Extract the (X, Y) coordinate from the center of the cell holding the provided text.  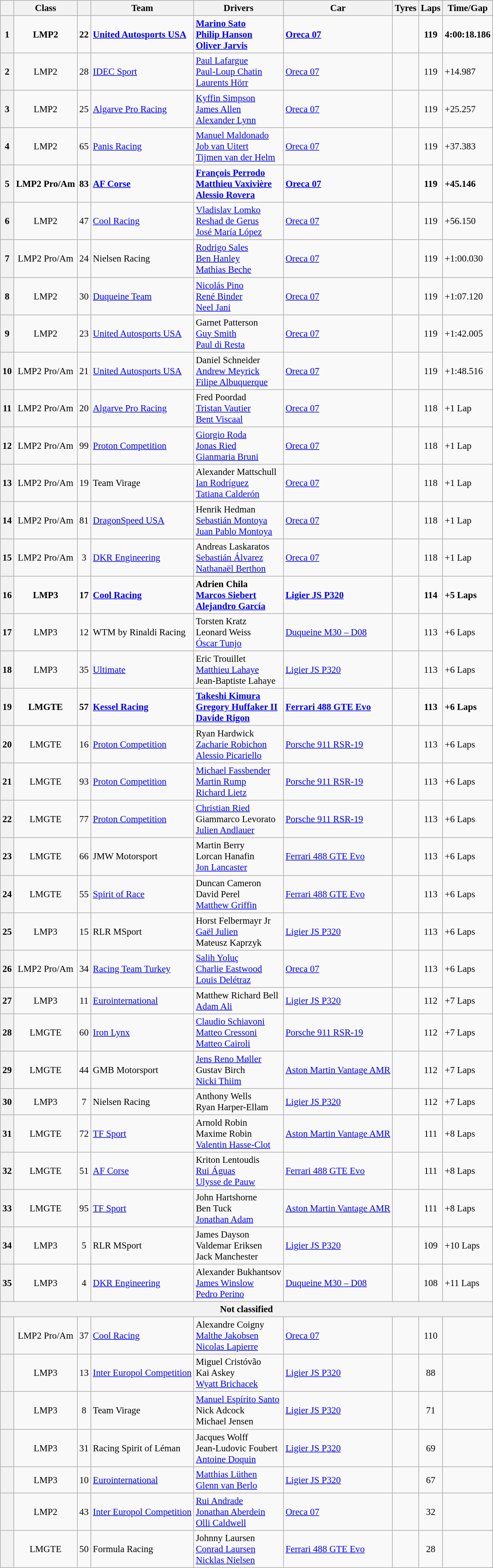
18 (7, 670)
Jacques Wolff Jean-Ludovic Foubert Antoine Doquin (239, 1448)
109 (431, 1246)
Garnet Patterson Guy Smith Paul di Resta (239, 333)
Miguel Cristóvão Kai Askey Wyatt Brichacek (239, 1373)
Giorgio Roda Jonas Ried Gianmaria Bruni (239, 446)
Horst Felbermayr Jr Gaël Julien Mateusz Kaprzyk (239, 931)
114 (431, 595)
57 (84, 707)
67 (431, 1479)
110 (431, 1336)
Kessel Racing (142, 707)
Daniel Schneider Andrew Meyrick Filipe Albuquerque (239, 371)
66 (84, 857)
+1:48.516 (468, 371)
Racing Spirit of Léman (142, 1448)
WTM by Rinaldi Racing (142, 632)
Iron Lynx (142, 1033)
77 (84, 819)
Alexandre Coigny Malthe Jakobsen Nicolas Lapierre (239, 1336)
69 (431, 1448)
55 (84, 894)
37 (84, 1336)
Racing Team Turkey (142, 969)
Rodrigo Sales Ben Hanley Mathias Beche (239, 259)
Alexander Bukhantsov James Winslow Pedro Perino (239, 1283)
Matthew Richard Bell Adam Ali (239, 1000)
71 (431, 1411)
47 (84, 221)
Michael Fassbender Martin Rump Richard Lietz (239, 782)
65 (84, 146)
Ultimate (142, 670)
DragonSpeed USA (142, 520)
Kyffin Simpson James Allen Alexander Lynn (239, 109)
9 (7, 333)
4:00:18.186 (468, 35)
Time/Gap (468, 8)
108 (431, 1283)
2 (7, 72)
Duncan Cameron David Perel Matthew Griffin (239, 894)
Eric Trouillet Matthieu Lahaye Jean-Baptiste Lahaye (239, 670)
JMW Motorsport (142, 857)
+11 Laps (468, 1283)
Manuel Espírito Santo Nick Adcock Michael Jensen (239, 1411)
Laps (431, 8)
29 (7, 1070)
Car (338, 8)
44 (84, 1070)
14 (7, 520)
John Hartshorne Ben Tuck Jonathan Adam (239, 1209)
Andreas Laskaratos Sebastián Álvarez Nathanaël Berthon (239, 558)
IDEC Sport (142, 72)
Johnny Laursen Conrad Laursen Nicklas Nielsen (239, 1549)
Alexander Mattschull Ian Rodríguez Tatiana Calderón (239, 483)
+56.150 (468, 221)
Adrien Chila Marcos Siebert Alejandro García (239, 595)
Nicolás Pino René Binder Neel Jani (239, 296)
Drivers (239, 8)
+5 Laps (468, 595)
Ryan Hardwick Zacharie Robichon Alessio Picariello (239, 745)
83 (84, 184)
Paul Lafargue Paul-Loup Chatin Laurents Hörr (239, 72)
Team (142, 8)
43 (84, 1512)
Christian Ried Giammarco Levorato Julien Andlauer (239, 819)
Takeshi Kimura Gregory Huffaker II Davide Rigon (239, 707)
72 (84, 1133)
51 (84, 1171)
93 (84, 782)
Tyres (406, 8)
+1:07.120 (468, 296)
Spirit of Race (142, 894)
+25.257 (468, 109)
33 (7, 1209)
Not classified (246, 1309)
GMB Motorsport (142, 1070)
+45.146 (468, 184)
50 (84, 1549)
Salih Yoluç Charlie Eastwood Louis Delétraz (239, 969)
Marino Sato Philip Hanson Oliver Jarvis (239, 35)
Manuel Maldonado Job van Uitert Tijmen van der Helm (239, 146)
Torsten Kratz Leonard Weiss Óscar Tunjo (239, 632)
Vladislav Lomko Reshad de Gerus José María López (239, 221)
François Perrodo Matthieu Vaxivière Alessio Rovera (239, 184)
Claudio Schiavoni Matteo Cressoni Matteo Cairoli (239, 1033)
+14.987 (468, 72)
Anthony Wells Ryan Harper-Ellam (239, 1102)
Class (46, 8)
6 (7, 221)
Henrik Hedman Sebastián Montoya Juan Pablo Montoya (239, 520)
26 (7, 969)
95 (84, 1209)
27 (7, 1000)
Rui Andrade Jonathan Aberdein Olli Caldwell (239, 1512)
James Dayson Valdemar Eriksen Jack Manchester (239, 1246)
Jens Reno Møller Gustav Birch Nicki Thiim (239, 1070)
+37.383 (468, 146)
Martin Berry Lorcan Hanafin Jon Lancaster (239, 857)
1 (7, 35)
+1:00.030 (468, 259)
Fred Poordad Tristan Vautier Bent Viscaal (239, 408)
60 (84, 1033)
81 (84, 520)
Arnold Robin Maxime Robin Valentin Hasse-Clot (239, 1133)
Kriton Lentoudis Rui Águas Ulysse de Pauw (239, 1171)
88 (431, 1373)
Duqueine Team (142, 296)
+1:42.005 (468, 333)
Matthias Lüthen Glenn van Berlo (239, 1479)
Formula Racing (142, 1549)
+10 Laps (468, 1246)
99 (84, 446)
Panis Racing (142, 146)
